From the cell containing the given text, extract its center point as [x, y] coordinate. 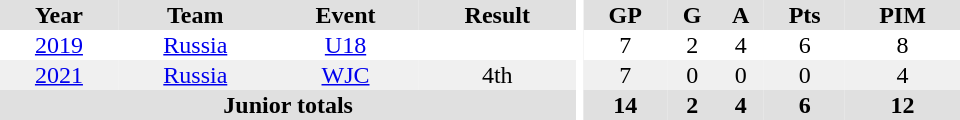
Team [196, 15]
Pts [804, 15]
GP [625, 15]
Year [59, 15]
A [740, 15]
8 [902, 45]
Result [497, 15]
U18 [346, 45]
12 [902, 105]
14 [625, 105]
WJC [346, 75]
Event [346, 15]
G [692, 15]
Junior totals [288, 105]
4th [497, 75]
2019 [59, 45]
2021 [59, 75]
PIM [902, 15]
